Determine the [X, Y] coordinate at the center of the cell enclosing the given text.  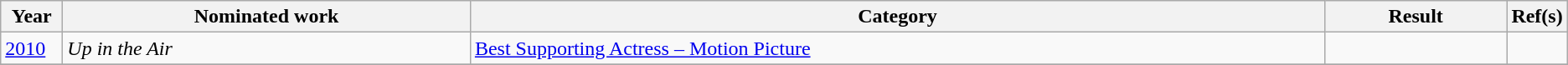
Result [1416, 17]
Best Supporting Actress – Motion Picture [897, 48]
Nominated work [266, 17]
Ref(s) [1537, 17]
Category [897, 17]
Up in the Air [266, 48]
Year [32, 17]
2010 [32, 48]
